From the cell containing the given text, extract its center point as [X, Y] coordinate. 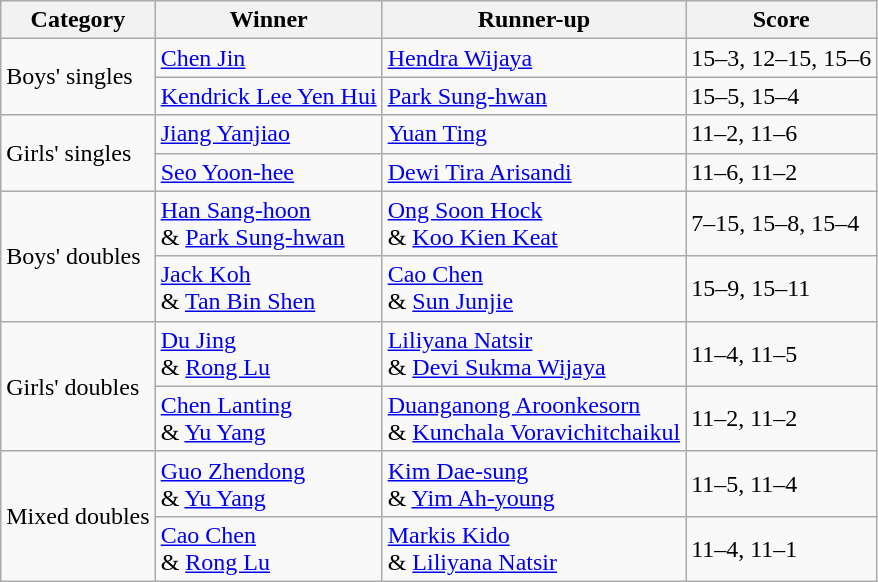
Cao Chen & Sun Junjie [534, 288]
Guo Zhendong & Yu Yang [268, 484]
Girls' singles [78, 153]
Duanganong Aroonkesorn & Kunchala Voravichitchaikul [534, 418]
Kendrick Lee Yen Hui [268, 96]
Park Sung-hwan [534, 96]
Du Jing & Rong Lu [268, 354]
11–6, 11–2 [782, 172]
7–15, 15–8, 15–4 [782, 224]
11–2, 11–2 [782, 418]
Kim Dae-sung & Yim Ah-young [534, 484]
Jack Koh & Tan Bin Shen [268, 288]
Liliyana Natsir & Devi Sukma Wijaya [534, 354]
Mixed doubles [78, 516]
Yuan Ting [534, 134]
Runner-up [534, 20]
Girls' doubles [78, 386]
Dewi Tira Arisandi [534, 172]
15–3, 12–15, 15–6 [782, 58]
Boys' singles [78, 77]
Markis Kido & Liliyana Natsir [534, 548]
15–9, 15–11 [782, 288]
11–4, 11–5 [782, 354]
11–4, 11–1 [782, 548]
15–5, 15–4 [782, 96]
Hendra Wijaya [534, 58]
Ong Soon Hock & Koo Kien Keat [534, 224]
Chen Lanting & Yu Yang [268, 418]
Winner [268, 20]
Category [78, 20]
11–5, 11–4 [782, 484]
Seo Yoon-hee [268, 172]
Jiang Yanjiao [268, 134]
Cao Chen & Rong Lu [268, 548]
Score [782, 20]
11–2, 11–6 [782, 134]
Boys' doubles [78, 256]
Han Sang-hoon & Park Sung-hwan [268, 224]
Chen Jin [268, 58]
